Find where the given text appears and provide that cell's center as [X, Y] coordinate. 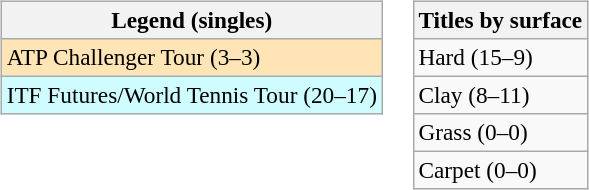
ATP Challenger Tour (3–3) [192, 57]
ITF Futures/World Tennis Tour (20–17) [192, 95]
Titles by surface [500, 20]
Clay (8–11) [500, 95]
Carpet (0–0) [500, 171]
Hard (15–9) [500, 57]
Legend (singles) [192, 20]
Grass (0–0) [500, 133]
